Locate the cell with the specified text and output its [x, y] center coordinate. 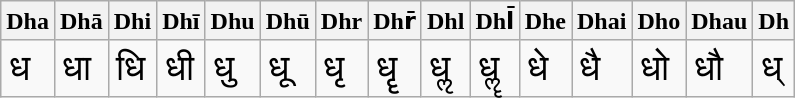
धु [232, 68]
Dha [28, 21]
धॣ [494, 68]
धि [132, 68]
Dhl̄ [494, 21]
Dho [659, 21]
धी [181, 68]
Dh [774, 21]
Dhr̄ [395, 21]
Dhau [720, 21]
Dhe [545, 21]
Dhū [288, 21]
धै [602, 68]
धौ [720, 68]
धॄ [395, 68]
ध् [774, 68]
धा [81, 68]
Dhr [341, 21]
Dhi [132, 21]
धू [288, 68]
ध [28, 68]
Dhl [445, 21]
Dhu [232, 21]
Dhā [81, 21]
धो [659, 68]
धे [545, 68]
Dhī [181, 21]
धृ [341, 68]
Dhai [602, 21]
धॢ [445, 68]
